Output the [x, y] coordinate of the center of the cell containing the given text.  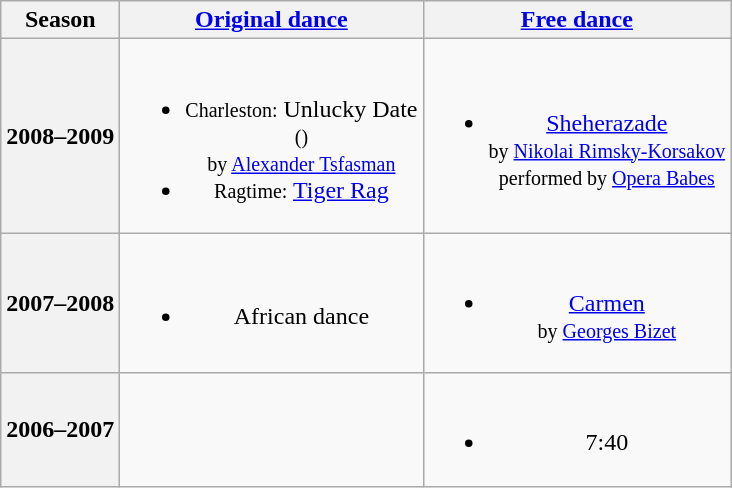
Charleston: Unlucky Date () by Alexander Tsfasman Ragtime: Tiger Rag [272, 136]
Free dance [577, 20]
African dance [272, 303]
2006–2007 [60, 430]
2008–2009 [60, 136]
7:40 [577, 430]
Sheherazade by Nikolai Rimsky-Korsakov performed by Opera Babes [577, 136]
Season [60, 20]
Carmen by Georges Bizet [577, 303]
2007–2008 [60, 303]
Original dance [272, 20]
